Capture the cell that displays the provided text and extract its (X, Y) central coordinate. 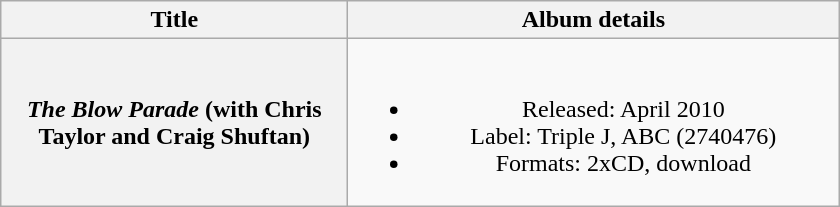
Title (174, 20)
The Blow Parade (with Chris Taylor and Craig Shuftan) (174, 122)
Album details (594, 20)
Released: April 2010Label: Triple J, ABC (2740476)Formats: 2xCD, download (594, 122)
